Extract the (X, Y) coordinate from the center of the cell holding the provided text.  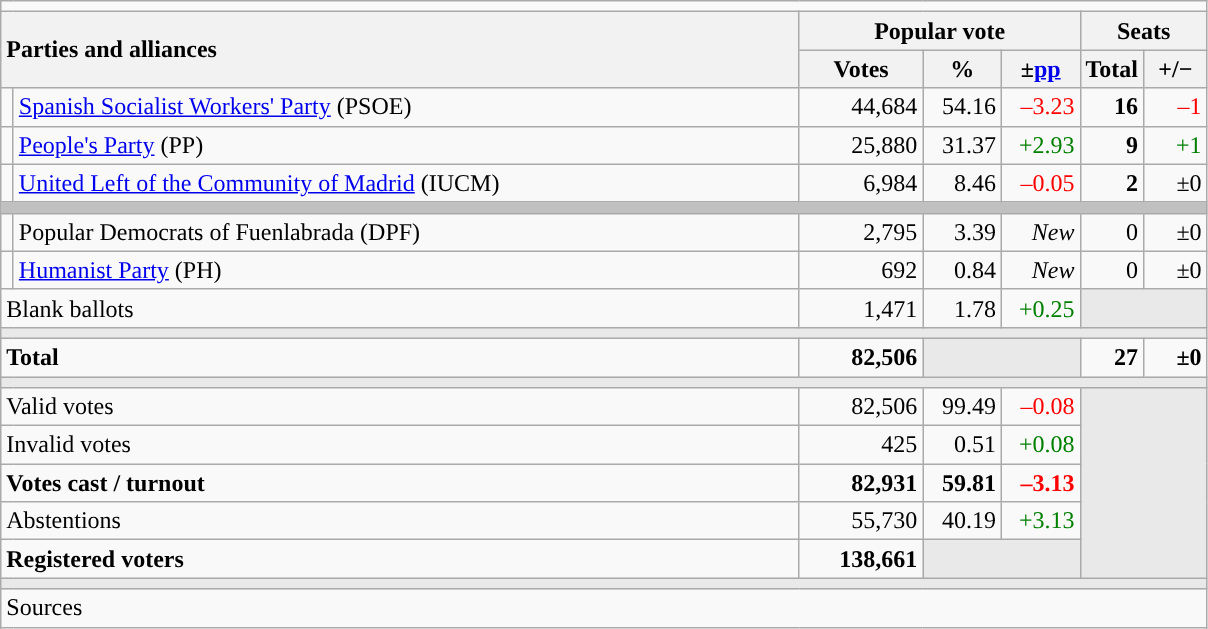
0.84 (962, 270)
Sources (604, 608)
+2.93 (1040, 145)
Popular Democrats of Fuenlabrada (DPF) (406, 232)
–1 (1176, 107)
59.81 (962, 483)
2,795 (861, 232)
Votes cast / turnout (400, 483)
82,931 (861, 483)
Votes (861, 69)
31.37 (962, 145)
Valid votes (400, 407)
40.19 (962, 521)
54.16 (962, 107)
+0.25 (1040, 308)
+1 (1176, 145)
% (962, 69)
1,471 (861, 308)
Parties and alliances (400, 50)
1.78 (962, 308)
692 (861, 270)
People's Party (PP) (406, 145)
44,684 (861, 107)
+0.08 (1040, 445)
–0.08 (1040, 407)
9 (1112, 145)
Popular vote (940, 31)
138,661 (861, 559)
27 (1112, 357)
+3.13 (1040, 521)
99.49 (962, 407)
Abstentions (400, 521)
Humanist Party (PH) (406, 270)
6,984 (861, 183)
–0.05 (1040, 183)
±pp (1040, 69)
8.46 (962, 183)
3.39 (962, 232)
+/− (1176, 69)
2 (1112, 183)
United Left of the Community of Madrid (IUCM) (406, 183)
16 (1112, 107)
–3.23 (1040, 107)
0.51 (962, 445)
Seats (1144, 31)
Registered voters (400, 559)
55,730 (861, 521)
Invalid votes (400, 445)
425 (861, 445)
Blank ballots (400, 308)
Spanish Socialist Workers' Party (PSOE) (406, 107)
–3.13 (1040, 483)
25,880 (861, 145)
